For the text-containing cell, return its midpoint in (X, Y) coordinate format. 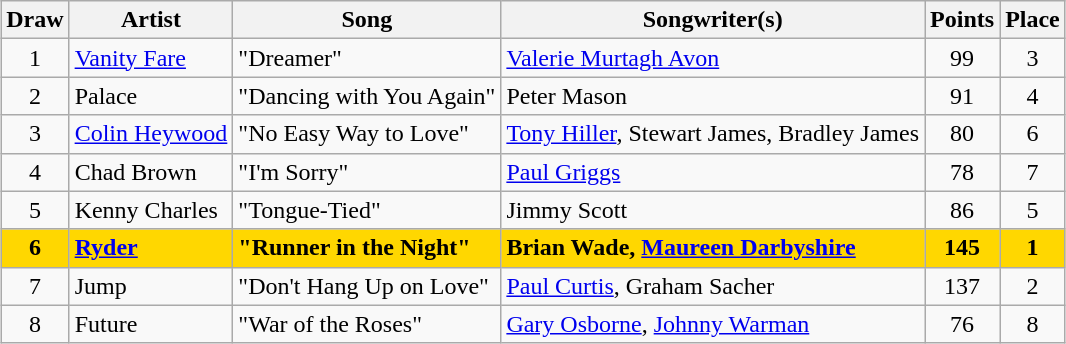
Artist (151, 20)
80 (962, 134)
Song (367, 20)
Jump (151, 286)
Jimmy Scott (713, 210)
Tony Hiller, Stewart James, Bradley James (713, 134)
"War of the Roses" (367, 324)
Vanity Fare (151, 58)
"Dreamer" (367, 58)
78 (962, 172)
Songwriter(s) (713, 20)
137 (962, 286)
"Tongue-Tied" (367, 210)
Points (962, 20)
145 (962, 248)
Peter Mason (713, 96)
Palace (151, 96)
91 (962, 96)
Colin Heywood (151, 134)
99 (962, 58)
76 (962, 324)
Paul Griggs (713, 172)
Future (151, 324)
Brian Wade, Maureen Darbyshire (713, 248)
Valerie Murtagh Avon (713, 58)
Paul Curtis, Graham Sacher (713, 286)
Gary Osborne, Johnny Warman (713, 324)
Ryder (151, 248)
"Don't Hang Up on Love" (367, 286)
86 (962, 210)
Kenny Charles (151, 210)
Place (1033, 20)
Draw (35, 20)
"No Easy Way to Love" (367, 134)
Chad Brown (151, 172)
"Dancing with You Again" (367, 96)
"I'm Sorry" (367, 172)
"Runner in the Night" (367, 248)
